From the cell containing the given text, extract its center point as [X, Y] coordinate. 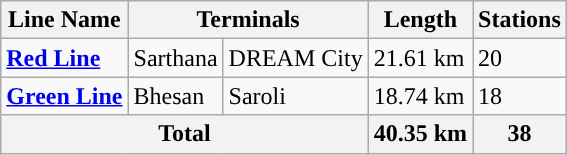
DREAM City [296, 58]
Line Name [64, 20]
40.35 km [420, 134]
18 [520, 96]
Length [420, 20]
21.61 km [420, 58]
Bhesan [176, 96]
18.74 km [420, 96]
Saroli [296, 96]
Stations [520, 20]
Red Line [64, 58]
38 [520, 134]
Green Line [64, 96]
20 [520, 58]
Sarthana [176, 58]
Total [184, 134]
Terminals [248, 20]
